Output the [X, Y] coordinate of the center of the cell containing the given text.  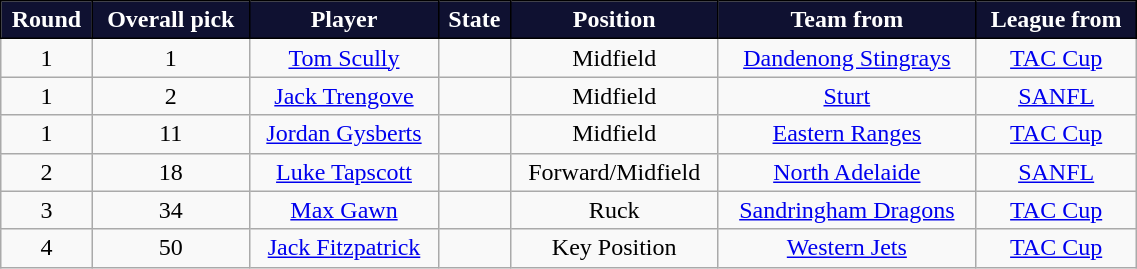
Round [46, 20]
Tom Scully [344, 58]
North Adelaide [846, 172]
11 [170, 134]
Key Position [614, 248]
Position [614, 20]
Overall pick [170, 20]
18 [170, 172]
Sandringham Dragons [846, 210]
Forward/Midfield [614, 172]
Team from [846, 20]
Max Gawn [344, 210]
Jack Trengove [344, 96]
State [475, 20]
Ruck [614, 210]
50 [170, 248]
34 [170, 210]
Jack Fitzpatrick [344, 248]
Western Jets [846, 248]
League from [1056, 20]
Sturt [846, 96]
Eastern Ranges [846, 134]
Jordan Gysberts [344, 134]
Dandenong Stingrays [846, 58]
Player [344, 20]
3 [46, 210]
Luke Tapscott [344, 172]
4 [46, 248]
